Return [x, y] of the center of cell containing provided text 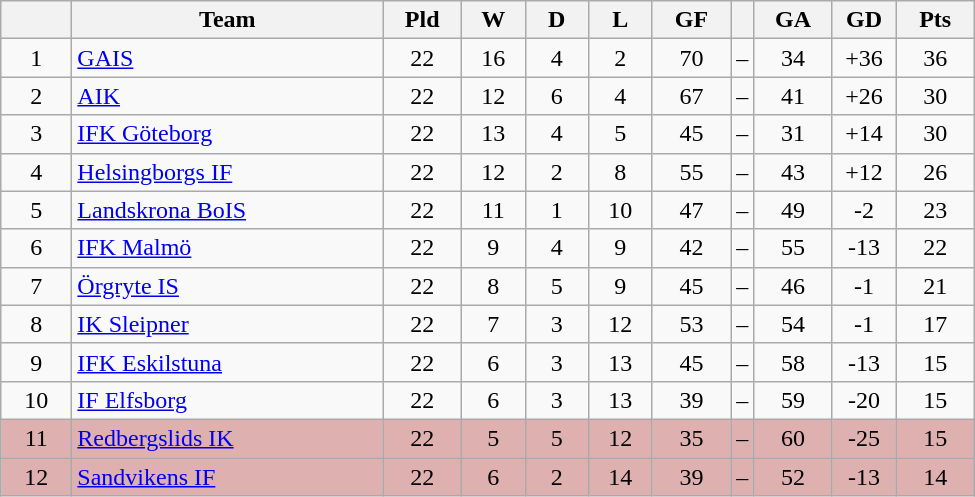
26 [936, 172]
Landskrona BoIS [228, 210]
59 [794, 400]
GF [692, 20]
23 [936, 210]
L [621, 20]
52 [794, 477]
36 [936, 58]
17 [936, 324]
49 [794, 210]
16 [493, 58]
IK Sleipner [228, 324]
54 [794, 324]
41 [794, 96]
Örgryte IS [228, 286]
-2 [864, 210]
70 [692, 58]
GAIS [228, 58]
Team [228, 20]
35 [692, 438]
58 [794, 362]
34 [794, 58]
IFK Malmö [228, 248]
D [557, 20]
53 [692, 324]
GA [794, 20]
43 [794, 172]
-20 [864, 400]
IFK Göteborg [228, 134]
IF Elfsborg [228, 400]
21 [936, 286]
GD [864, 20]
+26 [864, 96]
+36 [864, 58]
67 [692, 96]
47 [692, 210]
AIK [228, 96]
+14 [864, 134]
+12 [864, 172]
Sandvikens IF [228, 477]
Pld [422, 20]
46 [794, 286]
-25 [864, 438]
60 [794, 438]
IFK Eskilstuna [228, 362]
W [493, 20]
Redbergslids IK [228, 438]
Pts [936, 20]
42 [692, 248]
Helsingborgs IF [228, 172]
31 [794, 134]
